Find where the given text appears and provide that cell's center as (x, y) coordinate. 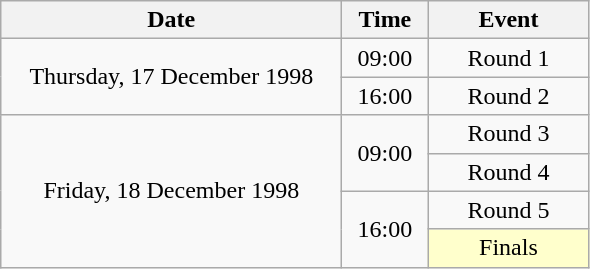
Thursday, 17 December 1998 (172, 77)
Round 4 (508, 172)
Friday, 18 December 1998 (172, 191)
Round 2 (508, 96)
Date (172, 20)
Round 3 (508, 134)
Round 1 (508, 58)
Time (385, 20)
Finals (508, 248)
Event (508, 20)
Round 5 (508, 210)
